From the cell containing the given text, extract its center point as (X, Y) coordinate. 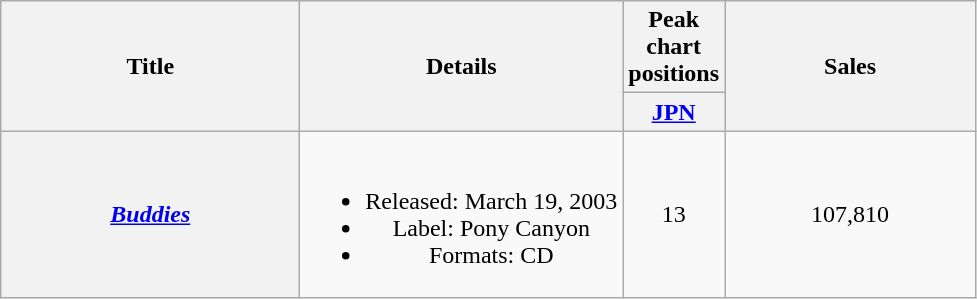
Released: March 19, 2003Label: Pony CanyonFormats: CD (462, 214)
Sales (850, 66)
Peak chart positions (674, 47)
Title (150, 66)
107,810 (850, 214)
Details (462, 66)
13 (674, 214)
Buddies (150, 214)
JPN (674, 112)
